Find where the given text appears and provide that cell's center as (x, y) coordinate. 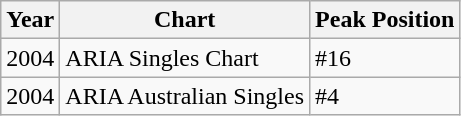
#4 (385, 96)
#16 (385, 58)
ARIA Australian Singles (185, 96)
Peak Position (385, 20)
ARIA Singles Chart (185, 58)
Chart (185, 20)
Year (30, 20)
